Return (x, y) of the center of cell containing provided text 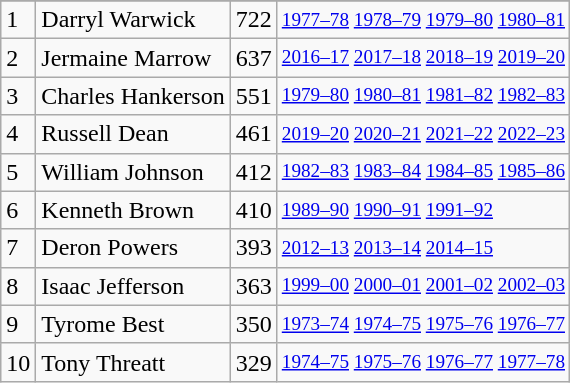
Russell Dean (133, 134)
2016–17 2017–18 2018–19 2019–20 (423, 58)
4 (18, 134)
Tony Threatt (133, 362)
10 (18, 362)
1999–00 2000–01 2001–02 2002–03 (423, 286)
637 (254, 58)
Kenneth Brown (133, 210)
393 (254, 248)
410 (254, 210)
Jermaine Marrow (133, 58)
Tyrome Best (133, 324)
Isaac Jefferson (133, 286)
William Johnson (133, 172)
363 (254, 286)
1982–83 1983–84 1984–85 1985–86 (423, 172)
2 (18, 58)
1 (18, 20)
1979–80 1980–81 1981–82 1982–83 (423, 96)
461 (254, 134)
329 (254, 362)
2019–20 2020–21 2021–22 2022–23 (423, 134)
1977–78 1978–79 1979–80 1980–81 (423, 20)
2012–13 2013–14 2014–15 (423, 248)
412 (254, 172)
3 (18, 96)
Deron Powers (133, 248)
1974–75 1975–76 1976–77 1977–78 (423, 362)
7 (18, 248)
8 (18, 286)
722 (254, 20)
551 (254, 96)
1989–90 1990–91 1991–92 (423, 210)
9 (18, 324)
5 (18, 172)
1973–74 1974–75 1975–76 1976–77 (423, 324)
350 (254, 324)
Darryl Warwick (133, 20)
6 (18, 210)
Charles Hankerson (133, 96)
